Detect which cell encompasses the target text, then output its [x, y] center coordinate. 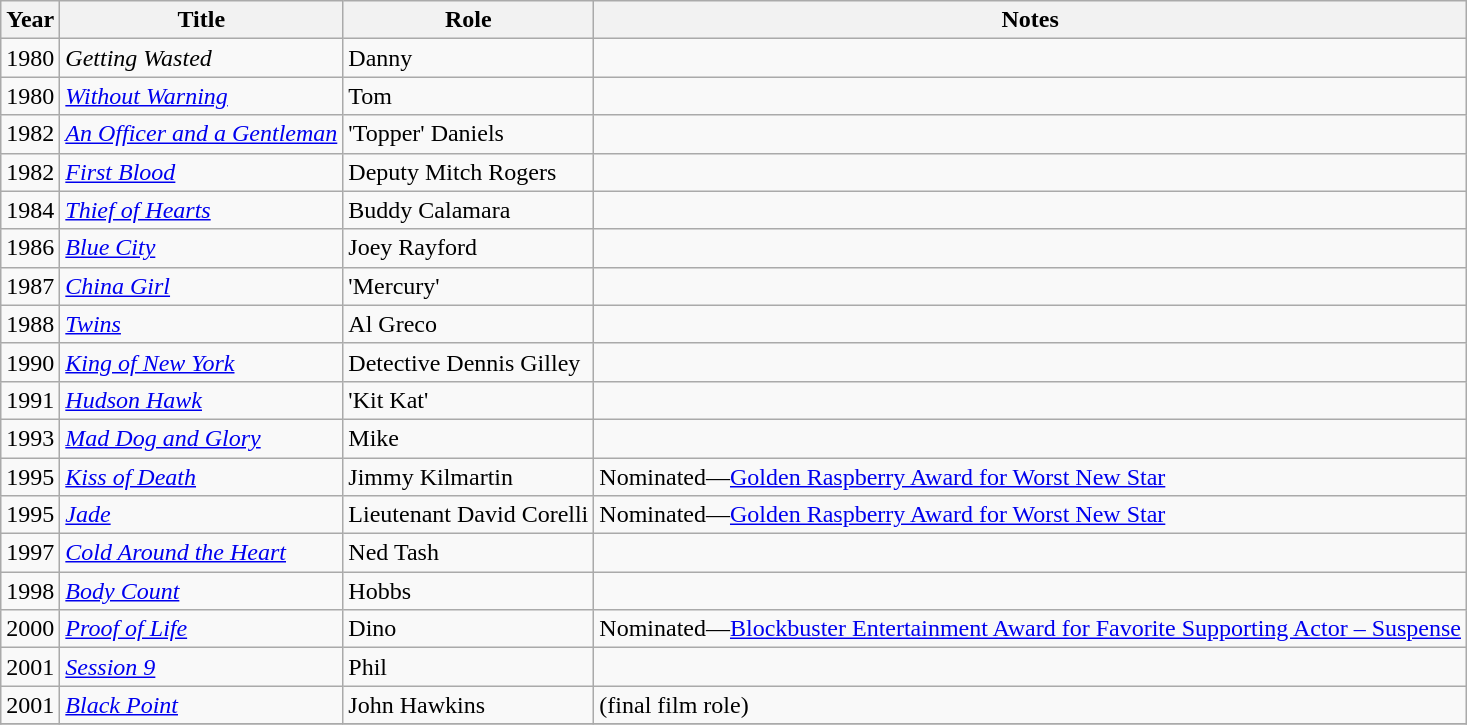
'Mercury' [468, 286]
Deputy Mitch Rogers [468, 172]
2000 [30, 629]
Danny [468, 58]
Al Greco [468, 324]
Without Warning [202, 96]
John Hawkins [468, 705]
1998 [30, 591]
Blue City [202, 248]
China Girl [202, 286]
Twins [202, 324]
Dino [468, 629]
1997 [30, 553]
1984 [30, 210]
Role [468, 20]
1986 [30, 248]
Joey Rayford [468, 248]
1987 [30, 286]
Mike [468, 438]
Body Count [202, 591]
Hudson Hawk [202, 400]
Detective Dennis Gilley [468, 362]
Ned Tash [468, 553]
Proof of Life [202, 629]
King of New York [202, 362]
'Kit Kat' [468, 400]
Notes [1030, 20]
Tom [468, 96]
Mad Dog and Glory [202, 438]
'Topper' Daniels [468, 134]
Hobbs [468, 591]
Title [202, 20]
Nominated—Blockbuster Entertainment Award for Favorite Supporting Actor – Suspense [1030, 629]
Lieutenant David Corelli [468, 515]
Year [30, 20]
1988 [30, 324]
Jade [202, 515]
Getting Wasted [202, 58]
Thief of Hearts [202, 210]
Black Point [202, 705]
(final film role) [1030, 705]
An Officer and a Gentleman [202, 134]
1993 [30, 438]
Jimmy Kilmartin [468, 477]
Session 9 [202, 667]
First Blood [202, 172]
Phil [468, 667]
Buddy Calamara [468, 210]
1991 [30, 400]
1990 [30, 362]
Kiss of Death [202, 477]
Cold Around the Heart [202, 553]
